Pinpoint the cell where the given text exists, returning its [x, y] midpoint coordinate. 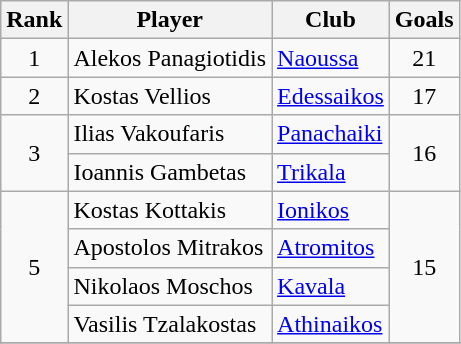
Alekos Panagiotidis [170, 58]
Ioannis Gambetas [170, 172]
Ilias Vakoufaris [170, 134]
Player [170, 20]
Kostas Vellios [170, 96]
Ionikos [331, 210]
Atromitos [331, 248]
Vasilis Tzalakostas [170, 324]
5 [34, 267]
15 [424, 267]
1 [34, 58]
Club [331, 20]
Rank [34, 20]
2 [34, 96]
Edessaikos [331, 96]
16 [424, 153]
Kavala [331, 286]
Goals [424, 20]
Naoussa [331, 58]
Trikala [331, 172]
Athinaikos [331, 324]
21 [424, 58]
Kostas Kottakis [170, 210]
3 [34, 153]
Panachaiki [331, 134]
17 [424, 96]
Nikolaos Moschos [170, 286]
Apostolos Mitrakos [170, 248]
